Determine the (x, y) coordinate at the center of the cell enclosing the given text.  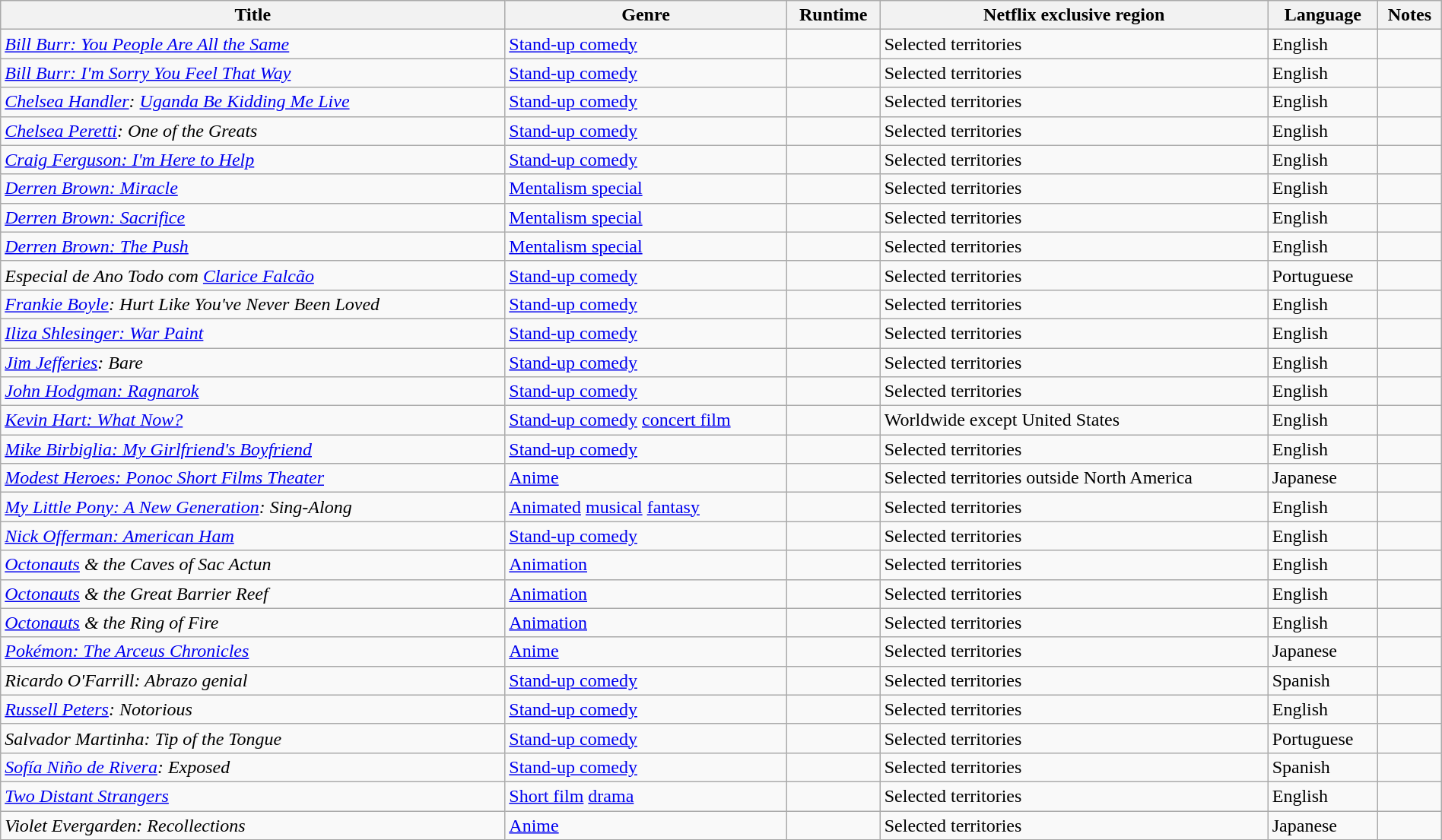
Derren Brown: Sacrifice (253, 217)
Stand-up comedy concert film (646, 420)
Selected territories outside North America (1074, 478)
Mike Birbiglia: My Girlfriend's Boyfriend (253, 449)
Octonauts & the Caves of Sac Actun (253, 565)
Russell Peters: Notorious (253, 709)
Derren Brown: The Push (253, 246)
Especial de Ano Todo com Clarice Falcão (253, 275)
Jim Jefferies: Bare (253, 363)
Frankie Boyle: Hurt Like You've Never Been Loved (253, 304)
Runtime (834, 15)
Netflix exclusive region (1074, 15)
Two Distant Strangers (253, 796)
Chelsea Peretti: One of the Greats (253, 131)
John Hodgman: Ragnarok (253, 391)
Short film drama (646, 796)
Worldwide except United States (1074, 420)
Violet Evergarden: Recollections (253, 825)
Octonauts & the Great Barrier Reef (253, 594)
My Little Pony: A New Generation: Sing-Along (253, 507)
Bill Burr: You People Are All the Same (253, 44)
Animated musical fantasy (646, 507)
Title (253, 15)
Derren Brown: Miracle (253, 189)
Chelsea Handler: Uganda Be Kidding Me Live (253, 102)
Ricardo O'Farrill: Abrazo genial (253, 680)
Pokémon: The Arceus Chronicles (253, 651)
Iliza Shlesinger: War Paint (253, 333)
Kevin Hart: What Now? (253, 420)
Notes (1409, 15)
Genre (646, 15)
Sofía Niño de Rivera: Exposed (253, 767)
Modest Heroes: Ponoc Short Films Theater (253, 478)
Octonauts & the Ring of Fire (253, 623)
Language (1323, 15)
Nick Offerman: American Ham (253, 536)
Bill Burr: I'm Sorry You Feel That Way (253, 73)
Craig Ferguson: I'm Here to Help (253, 160)
Salvador Martinha: Tip of the Tongue (253, 738)
